Find where the given text appears and provide that cell's center as [x, y] coordinate. 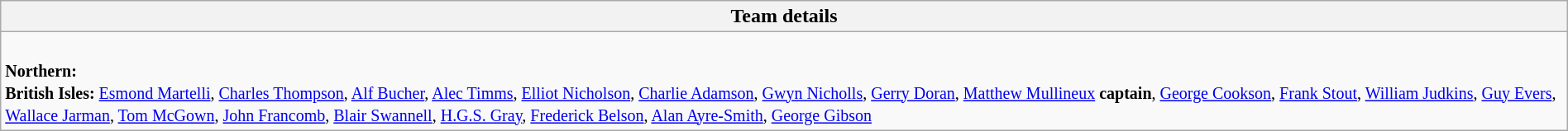
Team details [784, 16]
